Capture the cell that displays the provided text and extract its [x, y] central coordinate. 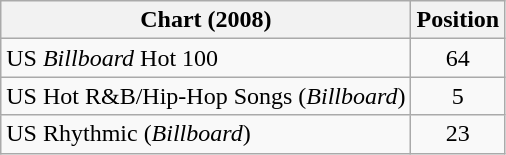
23 [458, 134]
Chart (2008) [206, 20]
US Hot R&B/Hip-Hop Songs (Billboard) [206, 96]
US Rhythmic (Billboard) [206, 134]
5 [458, 96]
US Billboard Hot 100 [206, 58]
Position [458, 20]
64 [458, 58]
